For the text-containing cell, return its midpoint in [X, Y] coordinate format. 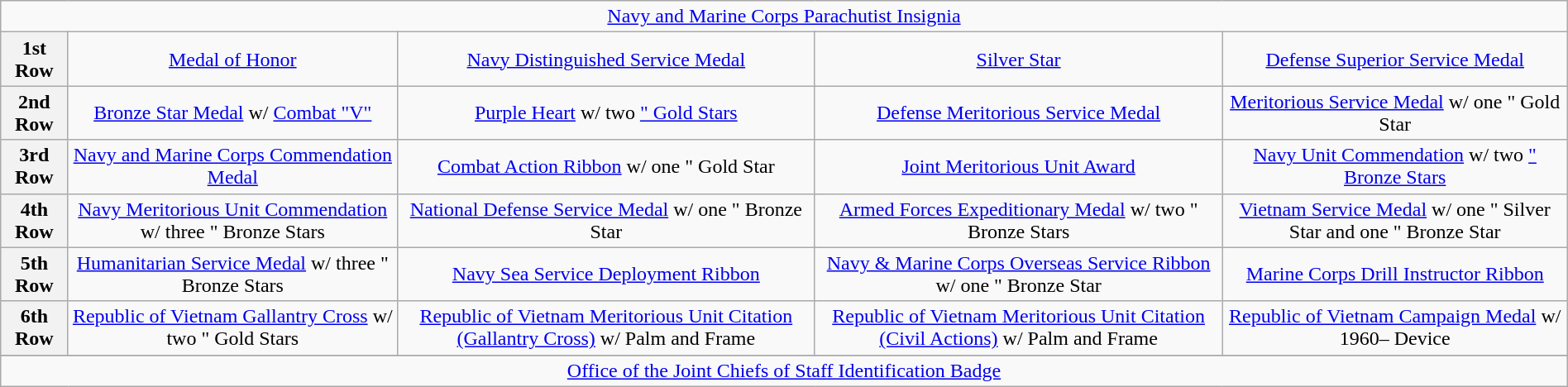
Navy & Marine Corps Overseas Service Ribbon w/ one " Bronze Star [1019, 275]
Vietnam Service Medal w/ one " Silver Star and one " Bronze Star [1394, 220]
Humanitarian Service Medal w/ three " Bronze Stars [233, 275]
2nd Row [35, 112]
Marine Corps Drill Instructor Ribbon [1394, 275]
Defense Meritorious Service Medal [1019, 112]
Joint Meritorious Unit Award [1019, 167]
Purple Heart w/ two " Gold Stars [606, 112]
3rd Row [35, 167]
Meritorious Service Medal w/ one " Gold Star [1394, 112]
Medal of Honor [233, 60]
Bronze Star Medal w/ Combat "V" [233, 112]
6th Row [35, 327]
Navy Sea Service Deployment Ribbon [606, 275]
National Defense Service Medal w/ one " Bronze Star [606, 220]
Republic of Vietnam Gallantry Cross w/ two " Gold Stars [233, 327]
Republic of Vietnam Meritorious Unit Citation (Civil Actions) w/ Palm and Frame [1019, 327]
Republic of Vietnam Meritorious Unit Citation (Gallantry Cross) w/ Palm and Frame [606, 327]
Defense Superior Service Medal [1394, 60]
1st Row [35, 60]
5th Row [35, 275]
Armed Forces Expeditionary Medal w/ two " Bronze Stars [1019, 220]
Navy Distinguished Service Medal [606, 60]
Combat Action Ribbon w/ one " Gold Star [606, 167]
Silver Star [1019, 60]
4th Row [35, 220]
Navy and Marine Corps Parachutist Insignia [784, 17]
Office of the Joint Chiefs of Staff Identification Badge [784, 370]
Republic of Vietnam Campaign Medal w/ 1960– Device [1394, 327]
Navy Meritorious Unit Commendation w/ three " Bronze Stars [233, 220]
Navy Unit Commendation w/ two " Bronze Stars [1394, 167]
Navy and Marine Corps Commendation Medal [233, 167]
